Pinpoint the cell where the given text exists, returning its [x, y] midpoint coordinate. 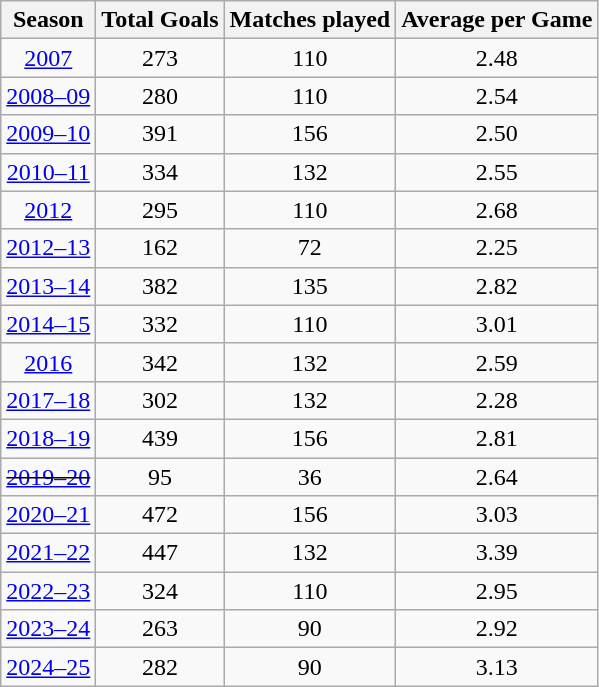
334 [160, 172]
2.95 [497, 591]
Total Goals [160, 20]
2.28 [497, 400]
2020–21 [48, 515]
295 [160, 210]
162 [160, 248]
2.50 [497, 134]
Average per Game [497, 20]
2016 [48, 362]
2019–20 [48, 477]
2.82 [497, 286]
2.68 [497, 210]
3.13 [497, 667]
2018–19 [48, 438]
2017–18 [48, 400]
342 [160, 362]
2008–09 [48, 96]
280 [160, 96]
135 [310, 286]
2013–14 [48, 286]
Matches played [310, 20]
332 [160, 324]
2022–23 [48, 591]
2.59 [497, 362]
2021–22 [48, 553]
282 [160, 667]
2007 [48, 58]
36 [310, 477]
3.03 [497, 515]
324 [160, 591]
2.64 [497, 477]
2023–24 [48, 629]
95 [160, 477]
3.01 [497, 324]
382 [160, 286]
472 [160, 515]
3.39 [497, 553]
391 [160, 134]
2.54 [497, 96]
2.25 [497, 248]
263 [160, 629]
2012 [48, 210]
2012–13 [48, 248]
447 [160, 553]
2.81 [497, 438]
2024–25 [48, 667]
302 [160, 400]
2.92 [497, 629]
439 [160, 438]
Season [48, 20]
2014–15 [48, 324]
273 [160, 58]
2009–10 [48, 134]
72 [310, 248]
2.55 [497, 172]
2.48 [497, 58]
2010–11 [48, 172]
